Return (x, y) of the center of cell containing provided text 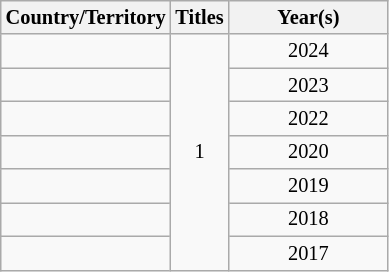
Year(s) (308, 17)
Country/Territory (86, 17)
2018 (308, 219)
2020 (308, 152)
2023 (308, 85)
2024 (308, 51)
Titles (199, 17)
2017 (308, 253)
2019 (308, 186)
1 (199, 152)
2022 (308, 118)
